Search for the cell housing the specified text and yield its (X, Y) center coordinate. 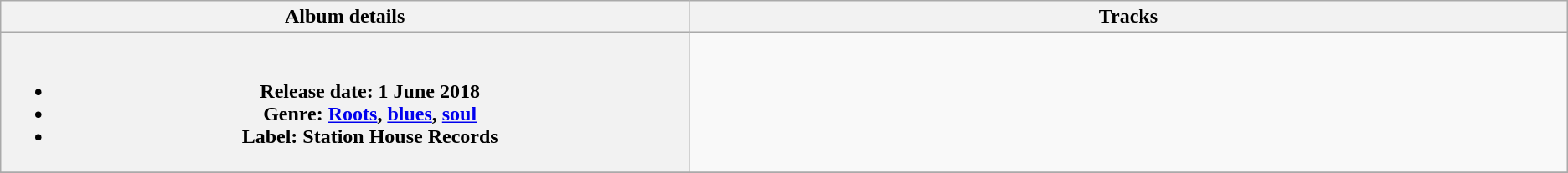
Release date: 1 June 2018Genre: Roots, blues, soulLabel: Station House Records (345, 102)
Tracks (1129, 17)
Album details (345, 17)
